Return [X, Y] of the center of cell containing provided text 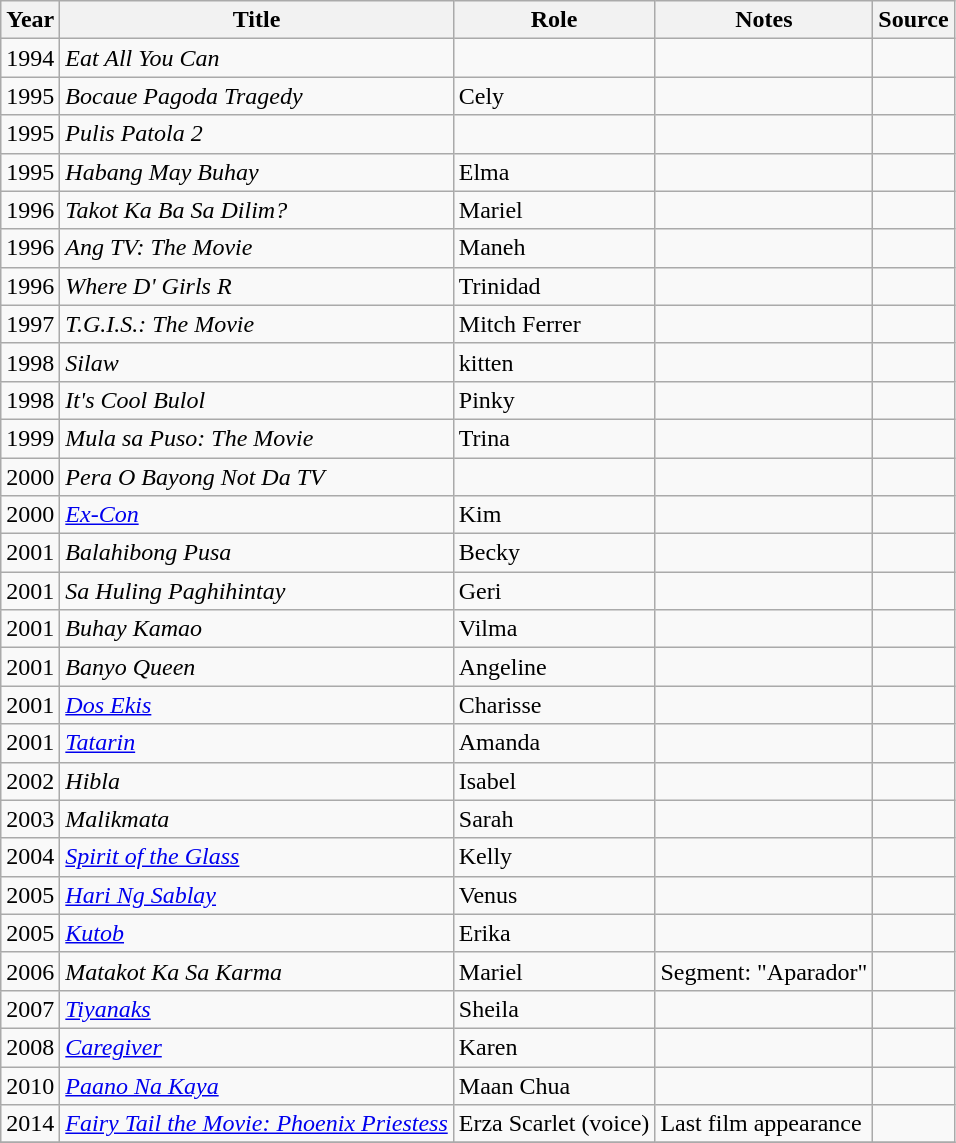
Maan Chua [554, 1085]
Pera O Bayong Not Da TV [256, 477]
Geri [554, 591]
Becky [554, 553]
T.G.I.S.: The Movie [256, 324]
Kutob [256, 933]
2008 [30, 1047]
Eat All You Can [256, 58]
Banyo Queen [256, 667]
Hari Ng Sablay [256, 895]
Ex-Con [256, 515]
Mula sa Puso: The Movie [256, 438]
Pinky [554, 400]
2004 [30, 857]
Bocaue Pagoda Tragedy [256, 96]
Fairy Tail the Movie: Phoenix Priestess [256, 1124]
Caregiver [256, 1047]
Buhay Kamao [256, 629]
Year [30, 20]
Hibla [256, 781]
Kim [554, 515]
Spirit of the Glass [256, 857]
Matakot Ka Sa Karma [256, 971]
2002 [30, 781]
2006 [30, 971]
Charisse [554, 705]
Isabel [554, 781]
Title [256, 20]
Kelly [554, 857]
It's Cool Bulol [256, 400]
2010 [30, 1085]
Last film appearance [764, 1124]
Tatarin [256, 743]
Mitch Ferrer [554, 324]
2014 [30, 1124]
Sheila [554, 1009]
Ang TV: The Movie [256, 248]
Sarah [554, 819]
1997 [30, 324]
Silaw [256, 362]
Role [554, 20]
Trinidad [554, 286]
Habang May Buhay [256, 172]
Tiyanaks [256, 1009]
Elma [554, 172]
1999 [30, 438]
Segment: "Aparador" [764, 971]
Trina [554, 438]
Balahibong Pusa [256, 553]
Source [914, 20]
Cely [554, 96]
Venus [554, 895]
kitten [554, 362]
2003 [30, 819]
Malikmata [256, 819]
Vilma [554, 629]
Erza Scarlet (voice) [554, 1124]
Takot Ka Ba Sa Dilim? [256, 210]
Pulis Patola 2 [256, 134]
Angeline [554, 667]
Maneh [554, 248]
Sa Huling Paghihintay [256, 591]
Erika [554, 933]
2007 [30, 1009]
Where D' Girls R [256, 286]
Notes [764, 20]
Dos Ekis [256, 705]
Amanda [554, 743]
Paano Na Kaya [256, 1085]
Karen [554, 1047]
1994 [30, 58]
